Provide the [x, y] coordinate of the cell's center where the given text is located.  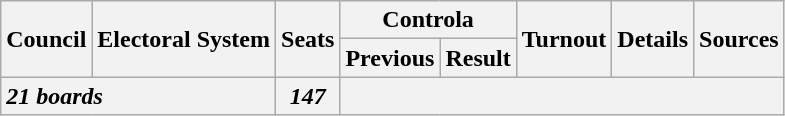
Seats [308, 39]
Turnout [564, 39]
Details [653, 39]
21 boards [138, 96]
Previous [390, 58]
Electoral System [184, 39]
Controla [428, 20]
Sources [740, 39]
147 [308, 96]
Result [478, 58]
Council [46, 39]
